Search for the cell housing the specified text and yield its [X, Y] center coordinate. 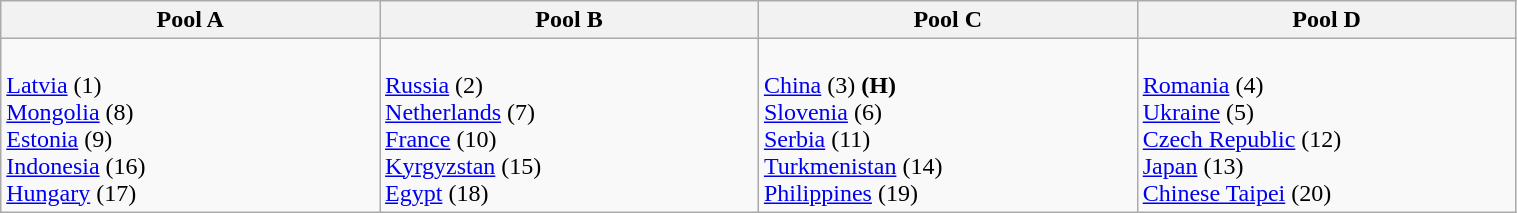
China (3) (H) Slovenia (6) Serbia (11) Turkmenistan (14) Philippines (19) [948, 126]
Pool C [948, 20]
Russia (2) Netherlands (7) France (10) Kyrgyzstan (15) Egypt (18) [570, 126]
Pool B [570, 20]
Pool D [1326, 20]
Latvia (1) Mongolia (8) Estonia (9) Indonesia (16) Hungary (17) [190, 126]
Romania (4) Ukraine (5) Czech Republic (12) Japan (13) Chinese Taipei (20) [1326, 126]
Pool A [190, 20]
